Capture the cell that displays the provided text and extract its [x, y] central coordinate. 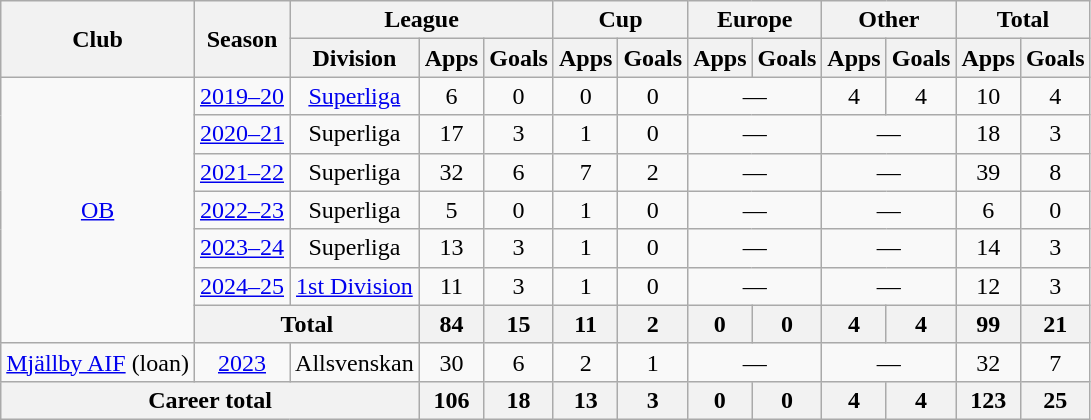
League [422, 20]
Cup [620, 20]
5 [451, 210]
Allsvenskan [355, 362]
39 [988, 172]
Europe [755, 20]
15 [519, 324]
2024–25 [242, 286]
14 [988, 248]
2022–23 [242, 210]
84 [451, 324]
OB [98, 210]
2020–21 [242, 134]
Club [98, 39]
99 [988, 324]
2023–24 [242, 248]
17 [451, 134]
1st Division [355, 286]
Division [355, 58]
2019–20 [242, 96]
Mjällby AIF (loan) [98, 362]
Career total [210, 400]
8 [1055, 172]
2021–22 [242, 172]
30 [451, 362]
10 [988, 96]
25 [1055, 400]
Season [242, 39]
2023 [242, 362]
106 [451, 400]
12 [988, 286]
Other [889, 20]
123 [988, 400]
21 [1055, 324]
